Scan for the cell matching the given text and deliver its (x, y) coordinate at center. 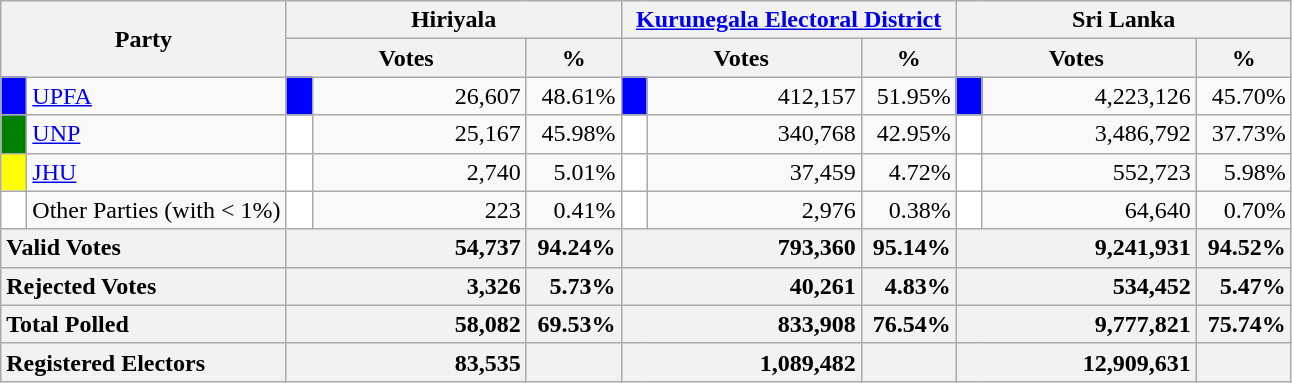
51.95% (908, 96)
40,261 (741, 286)
3,486,792 (1089, 134)
54,737 (406, 248)
5.73% (574, 286)
37.73% (1244, 134)
Total Polled (144, 324)
Other Parties (with < 1%) (156, 210)
833,908 (741, 324)
534,452 (1076, 286)
45.98% (574, 134)
Kurunegala Electoral District (788, 20)
9,777,821 (1076, 324)
UPFA (156, 96)
340,768 (754, 134)
2,976 (754, 210)
9,241,931 (1076, 248)
3,326 (406, 286)
Sri Lanka (1124, 20)
0.70% (1244, 210)
412,157 (754, 96)
26,607 (419, 96)
25,167 (419, 134)
94.24% (574, 248)
12,909,631 (1076, 362)
0.38% (908, 210)
58,082 (406, 324)
76.54% (908, 324)
Valid Votes (144, 248)
2,740 (419, 172)
Hiriyala (454, 20)
JHU (156, 172)
5.47% (1244, 286)
37,459 (754, 172)
Party (144, 39)
552,723 (1089, 172)
75.74% (1244, 324)
1,089,482 (741, 362)
45.70% (1244, 96)
223 (419, 210)
4.72% (908, 172)
69.53% (574, 324)
64,640 (1089, 210)
4.83% (908, 286)
42.95% (908, 134)
Rejected Votes (144, 286)
793,360 (741, 248)
48.61% (574, 96)
Registered Electors (144, 362)
0.41% (574, 210)
UNP (156, 134)
4,223,126 (1089, 96)
83,535 (406, 362)
5.98% (1244, 172)
5.01% (574, 172)
94.52% (1244, 248)
95.14% (908, 248)
